Find where the given text appears and provide that cell's center as (x, y) coordinate. 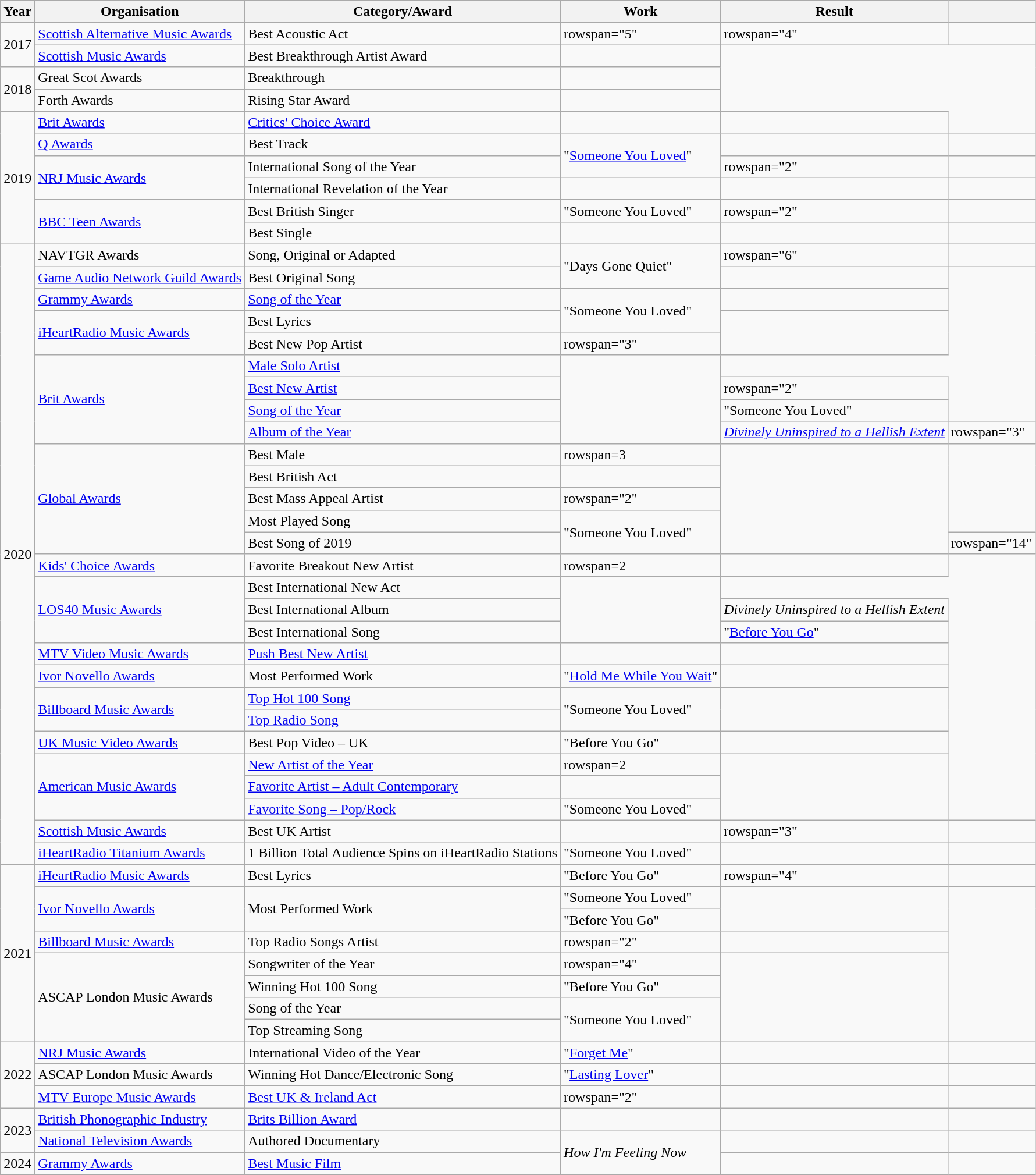
1 Billion Total Audience Spins on iHeartRadio Stations (403, 853)
Year (17, 12)
Best Male (403, 455)
Scottish Alternative Music Awards (140, 34)
2020 (17, 554)
Best New Artist (403, 388)
2021 (17, 953)
LOS40 Music Awards (140, 609)
Result (834, 12)
"Forget Me" (641, 1053)
Top Radio Song (403, 720)
Best Single (403, 233)
Best Song of 2019 (403, 543)
2024 (17, 1163)
Best International Song (403, 631)
Favorite Artist – Adult Contemporary (403, 787)
2018 (17, 89)
Game Audio Network Guild Awards (140, 278)
Favorite Breakout New Artist (403, 565)
New Artist of the Year (403, 765)
Best UK Artist (403, 831)
2017 (17, 45)
MTV Video Music Awards (140, 654)
Best Pop Video – UK (403, 743)
Rising Star Award (403, 100)
rowspan="5" (641, 34)
iHeartRadio Titanium Awards (140, 853)
Top Hot 100 Song (403, 698)
Album of the Year (403, 432)
Best British Singer (403, 211)
Best Original Song (403, 278)
National Television Awards (140, 1141)
International Revelation of the Year (403, 189)
rowspan="14" (991, 543)
Best Breakthrough Artist Award (403, 56)
Songwriter of the Year (403, 964)
British Phonographic Industry (140, 1119)
Push Best New Artist (403, 654)
"Hold Me While You Wait" (641, 676)
International Song of the Year (403, 166)
NAVTGR Awards (140, 255)
Best International Album (403, 609)
Top Radio Songs Artist (403, 942)
Best Acoustic Act (403, 34)
"Lasting Lover" (641, 1075)
Organisation (140, 12)
Best UK & Ireland Act (403, 1097)
2022 (17, 1075)
Best International New Act (403, 587)
American Music Awards (140, 787)
Best Music Film (403, 1163)
rowspan="6" (834, 255)
"Days Gone Quiet" (641, 266)
Q Awards (140, 144)
Best New Pop Artist (403, 344)
Best Mass Appeal Artist (403, 499)
Great Scot Awards (140, 78)
UK Music Video Awards (140, 743)
Forth Awards (140, 100)
MTV Europe Music Awards (140, 1097)
Winning Hot Dance/Electronic Song (403, 1075)
BBC Teen Awards (140, 222)
How I'm Feeling Now (641, 1152)
2023 (17, 1130)
Breakthrough (403, 78)
Best British Act (403, 477)
Category/Award (403, 12)
2019 (17, 178)
Winning Hot 100 Song (403, 986)
Authored Documentary (403, 1141)
International Video of the Year (403, 1053)
Best Track (403, 144)
Male Solo Artist (403, 366)
Global Awards (140, 499)
Work (641, 12)
Critics' Choice Award (403, 122)
Most Played Song (403, 521)
Song, Original or Adapted (403, 255)
Top Streaming Song (403, 1031)
rowspan=3 (641, 455)
Favorite Song – Pop/Rock (403, 809)
Brits Billion Award (403, 1119)
Kids' Choice Awards (140, 565)
